Determine the (x, y) coordinate at the center of the cell enclosing the given text.  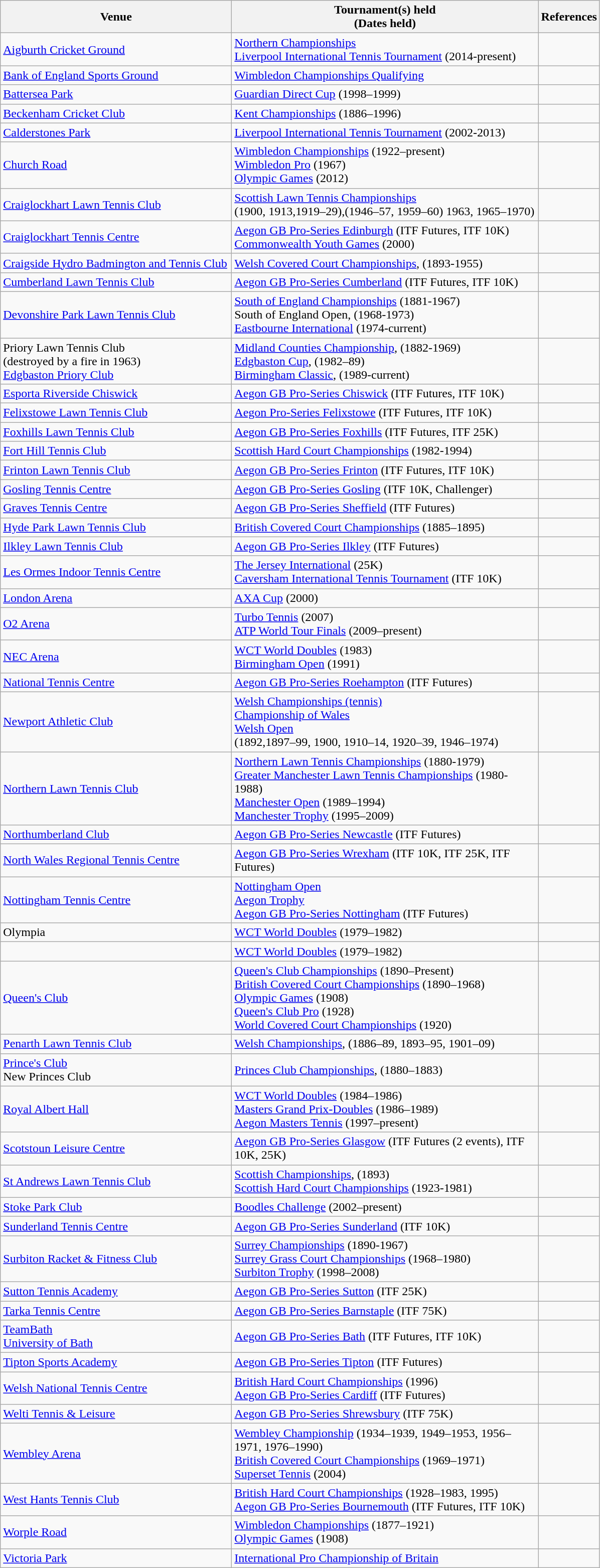
Tarka Tennis Centre (116, 1311)
Prince's ClubNew Princes Club (116, 1069)
Liverpool International Tennis Tournament (2002-2013) (385, 132)
Aegon GB Pro-Series Newcastle (ITF Futures) (385, 835)
Aegon GB Pro-Series Sunderland (ITF 10K) (385, 1226)
Craiglockhart Lawn Tennis Club (116, 205)
Cumberland Lawn Tennis Club (116, 282)
Priory Lawn Tennis Club(destroyed by a fire in 1963)Edgbaston Priory Club (116, 361)
Aegon GB Pro-Series Glasgow (ITF Futures (2 events), ITF 10K, 25K) (385, 1149)
Devonshire Park Lawn Tennis Club (116, 315)
Ilkley Lawn Tennis Club (116, 546)
Olympia (116, 932)
Aegon GB Pro-Series Chiswick (ITF Futures, ITF 10K) (385, 394)
Aegon GB Pro-Series Frinton (ITF Futures, ITF 10K) (385, 470)
Sutton Tennis Academy (116, 1291)
Penarth Lawn Tennis Club (116, 1044)
Aegon GB Pro-Series Roehampton (ITF Futures) (385, 682)
Aegon GB Pro-Series Bath (ITF Futures, ITF 10K) (385, 1336)
Welsh Championships (tennis)Championship of WalesWelsh Open(1892,1897–99, 1900, 1910–14, 1920–39, 1946–1974) (385, 721)
Venue (116, 17)
NEC Arena (116, 656)
The Jersey International (25K)Caversham International Tennis Tournament (ITF 10K) (385, 572)
Kent Championships (1886–1996) (385, 113)
Midland Counties Championship, (1882-1969)Edgbaston Cup, (1982–89)Birmingham Classic, (1989-current) (385, 361)
Northumberland Club (116, 835)
British Hard Court Championships (1996)Aegon GB Pro-Series Cardiff (ITF Futures) (385, 1388)
Turbo Tennis (2007)ATP World Tour Finals (2009–present) (385, 624)
Aigburth Cricket Ground (116, 49)
Aegon GB Pro-Series Edinburgh (ITF Futures, ITF 10K)Commonwealth Youth Games (2000) (385, 237)
West Hants Tennis Club (116, 1500)
National Tennis Centre (116, 682)
Welsh National Tennis Centre (116, 1388)
Esporta Riverside Chiswick (116, 394)
Surrey Championships (1890-1967) Surrey Grass Court Championships (1968–1980)Surbiton Trophy (1998–2008) (385, 1259)
Frinton Lawn Tennis Club (116, 470)
Aegon GB Pro-Series Foxhills (ITF Futures, ITF 25K) (385, 432)
Craigside Hydro Badmington and Tennis Club (116, 263)
Hyde Park Lawn Tennis Club (116, 527)
Welsh Championships, (1886–89, 1893–95, 1901–09) (385, 1044)
Aegon GB Pro-Series Barnstaple (ITF 75K) (385, 1311)
North Wales Regional Tennis Centre (116, 861)
Scottish Championships, (1893) Scottish Hard Court Championships (1923-1981) (385, 1181)
Battersea Park (116, 94)
Gosling Tennis Centre (116, 489)
Graves Tennis Centre (116, 508)
Felixstowe Lawn Tennis Club (116, 413)
British Hard Court Championships (1928–1983, 1995)Aegon GB Pro-Series Bournemouth (ITF Futures, ITF 10K) (385, 1500)
Welsh Covered Court Championships, (1893-1955) (385, 263)
Scotstoun Leisure Centre (116, 1149)
Wembley Championship (1934–1939, 1949–1953, 1956–1971, 1976–1990) British Covered Court Championships (1969–1971) Superset Tennis (2004) (385, 1454)
References (569, 17)
Aegon Pro-Series Felixstowe (ITF Futures, ITF 10K) (385, 413)
Aegon GB Pro-Series Gosling (ITF 10K, Challenger) (385, 489)
Nottingham Tennis Centre (116, 900)
Wimbledon Championships (1877–1921)Olympic Games (1908) (385, 1532)
Sunderland Tennis Centre (116, 1226)
Northern ChampionshipsLiverpool International Tennis Tournament (2014-present) (385, 49)
Victoria Park (116, 1558)
Church Road (116, 165)
Bank of England Sports Ground (116, 75)
Wimbledon Championships Qualifying (385, 75)
Welti Tennis & Leisure (116, 1414)
Les Ormes Indoor Tennis Centre (116, 572)
Foxhills Lawn Tennis Club (116, 432)
Stoke Park Club (116, 1207)
TeamBathUniversity of Bath (116, 1336)
Boodles Challenge (2002–present) (385, 1207)
Nottingham OpenAegon TrophyAegon GB Pro-Series Nottingham (ITF Futures) (385, 900)
O2 Arena (116, 624)
Calderstones Park (116, 132)
Worple Road (116, 1532)
Wembley Arena (116, 1454)
Aegon GB Pro-Series Cumberland (ITF Futures, ITF 10K) (385, 282)
Scottish Lawn Tennis Championships(1900, 1913,1919–29),(1946–57, 1959–60) 1963, 1965–1970) (385, 205)
Aegon GB Pro-Series Wrexham (ITF 10K, ITF 25K, ITF Futures) (385, 861)
Surbiton Racket & Fitness Club (116, 1259)
WCT World Doubles (1983)Birmingham Open (1991) (385, 656)
British Covered Court Championships (1885–1895) (385, 527)
Royal Albert Hall (116, 1109)
Northern Lawn Tennis Club (116, 788)
Fort Hill Tennis Club (116, 451)
Tournament(s) held(Dates held) (385, 17)
Tipton Sports Academy (116, 1362)
Wimbledon Championships (1922–present)Wimbledon Pro (1967)Olympic Games (2012) (385, 165)
Craiglockhart Tennis Centre (116, 237)
Aegon GB Pro-Series Shrewsbury (ITF 75K) (385, 1414)
Aegon GB Pro-Series Sutton (ITF 25K) (385, 1291)
Aegon GB Pro-Series Tipton (ITF Futures) (385, 1362)
Queen's Club (116, 998)
WCT World Doubles (1984–1986)Masters Grand Prix-Doubles (1986–1989)Aegon Masters Tennis (1997–present) (385, 1109)
Scottish Hard Court Championships (1982-1994) (385, 451)
Princes Club Championships, (1880–1883) (385, 1069)
Aegon GB Pro-Series Ilkley (ITF Futures) (385, 546)
Newport Athletic Club (116, 721)
Guardian Direct Cup (1998–1999) (385, 94)
St Andrews Lawn Tennis Club (116, 1181)
South of England Championships (1881-1967)South of England Open, (1968-1973)Eastbourne International (1974-current) (385, 315)
Aegon GB Pro-Series Sheffield (ITF Futures) (385, 508)
AXA Cup (2000) (385, 598)
International Pro Championship of Britain (385, 1558)
London Arena (116, 598)
Beckenham Cricket Club (116, 113)
